Return the (x, y) coordinate for the center point of the cell that contains the specified text.  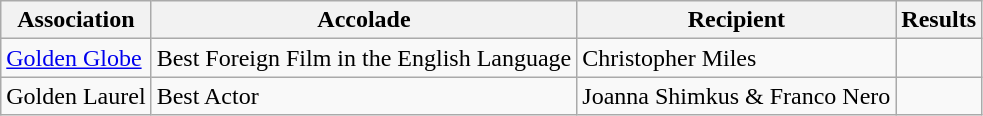
Golden Globe (76, 58)
Accolade (364, 20)
Christopher Miles (736, 58)
Recipient (736, 20)
Best Foreign Film in the English Language (364, 58)
Association (76, 20)
Best Actor (364, 96)
Results (939, 20)
Joanna Shimkus & Franco Nero (736, 96)
Golden Laurel (76, 96)
